Output the (x, y) coordinate of the center of the cell containing the given text.  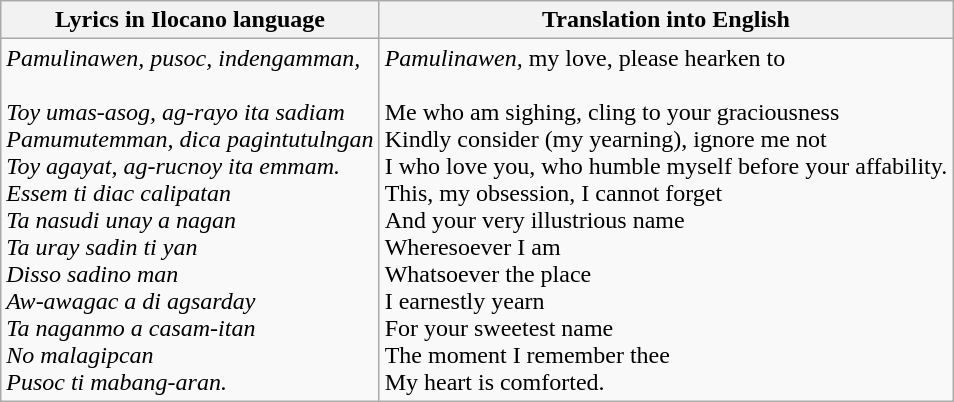
Translation into English (666, 20)
Lyrics in Ilocano language (190, 20)
